Pinpoint the cell where the given text exists, returning its (X, Y) midpoint coordinate. 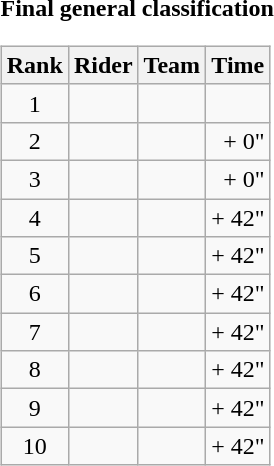
3 (34, 179)
10 (34, 446)
Rank (34, 65)
7 (34, 332)
5 (34, 256)
6 (34, 294)
Team (172, 65)
Rider (103, 65)
9 (34, 408)
2 (34, 141)
8 (34, 370)
4 (34, 217)
Time (238, 65)
1 (34, 103)
